Scan for the cell matching the given text and deliver its [X, Y] coordinate at center. 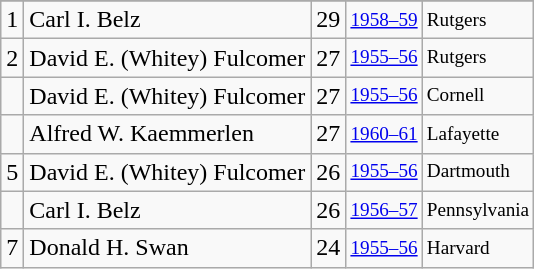
Pennsylvania [478, 210]
Alfred W. Kaemmerlen [168, 134]
Cornell [478, 96]
1958–59 [384, 20]
1960–61 [384, 134]
7 [12, 248]
Harvard [478, 248]
1956–57 [384, 210]
Donald H. Swan [168, 248]
24 [328, 248]
1 [12, 20]
29 [328, 20]
5 [12, 172]
2 [12, 58]
Dartmouth [478, 172]
Lafayette [478, 134]
